Capture the cell that displays the provided text and extract its [X, Y] central coordinate. 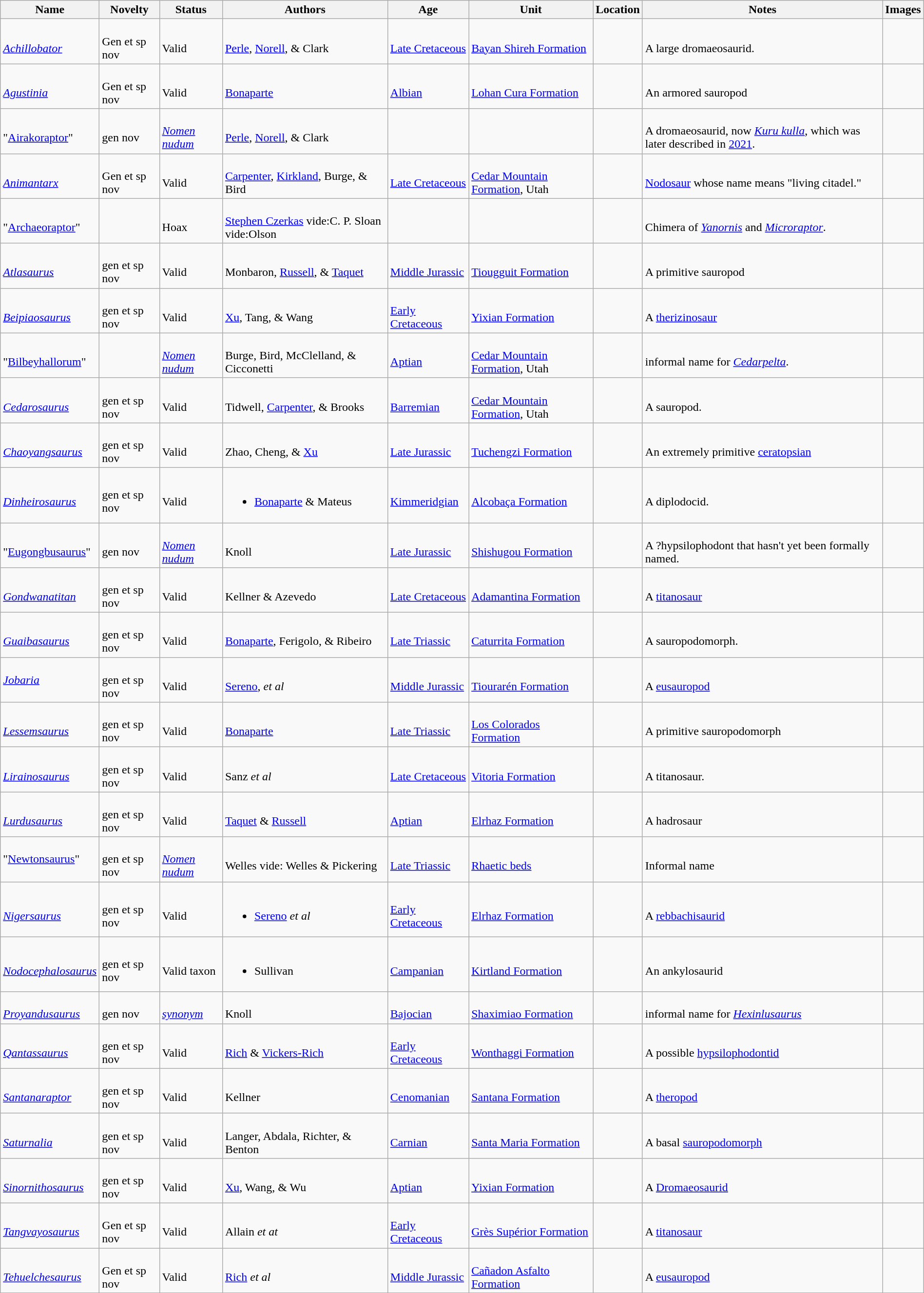
Achillobator [50, 41]
"Eugongbusaurus" [50, 545]
Vitoria Formation [531, 770]
Proyandusaurus [50, 1008]
Sinornithosaurus [50, 1180]
Notes [762, 10]
Langer, Abdala, Richter, & Benton [305, 1136]
"Airakoraptor" [50, 131]
Allain et at [305, 1225]
Chimera of Yanornis and Microraptor. [762, 221]
Kellner & Azevedo [305, 590]
Name [50, 10]
Stephen Czerkas vide:C. P. Sloan vide:Olson [305, 221]
Atlasaurus [50, 266]
Bayan Shireh Formation [531, 41]
Albian [428, 86]
Tuchengzi Formation [531, 445]
A rebbachisaurid [762, 909]
Valid taxon [191, 964]
A sauropod. [762, 400]
Taquet & Russell [305, 814]
Nigersaurus [50, 909]
Tiourarén Formation [531, 680]
Unit [531, 10]
Agustinia [50, 86]
Los Colorados Formation [531, 725]
Sereno et al [305, 909]
Lirainosaurus [50, 770]
An extremely primitive ceratopsian [762, 445]
A dromaeosaurid, now Kuru kulla, which was later described in 2021. [762, 131]
Authors [305, 10]
Adamantina Formation [531, 590]
Beipiaosaurus [50, 310]
Tidwell, Carpenter, & Brooks [305, 400]
A ?hypsilophodont that hasn't yet been formally named. [762, 545]
Bajocian [428, 1008]
Sanz et al [305, 770]
Cenomanian [428, 1091]
Burge, Bird, McClelland, & Cicconetti [305, 355]
Bonaparte & Mateus [305, 495]
A diplodocid. [762, 495]
Images [903, 10]
Cañadon Asfalto Formation [531, 1270]
Xu, Wang, & Wu [305, 1180]
Shishugou Formation [531, 545]
Age [428, 10]
Qantassaurus [50, 1046]
Tehuelchesaurus [50, 1270]
A primitive sauropod [762, 266]
Santanaraptor [50, 1091]
Xu, Tang, & Wang [305, 310]
Santa Maria Formation [531, 1136]
Bonaparte, Ferigolo, & Ribeiro [305, 635]
Kimmeridgian [428, 495]
Dinheirosaurus [50, 495]
Guaibasaurus [50, 635]
Carnian [428, 1136]
Rich et al [305, 1270]
A titanosaur. [762, 770]
Lurdusaurus [50, 814]
An ankylosaurid [762, 964]
Carpenter, Kirkland, Burge, & Bird [305, 176]
A primitive sauropodomorph [762, 725]
A basal sauropodomorph [762, 1136]
"Newtonsaurus" [50, 859]
A hadrosaur [762, 814]
Rhaetic beds [531, 859]
Informal name [762, 859]
Novelty [130, 10]
Monbaron, Russell, & Taquet [305, 266]
Status [191, 10]
Grès Supérior Formation [531, 1225]
informal name for Cedarpelta. [762, 355]
A Dromaeosaurid [762, 1180]
Gondwanatitan [50, 590]
A large dromaeosaurid. [762, 41]
Tiougguit Formation [531, 266]
Lohan Cura Formation [531, 86]
Alcobaça Formation [531, 495]
Shaximiao Formation [531, 1008]
Tangvayosaurus [50, 1225]
Hoax [191, 221]
Kirtland Formation [531, 964]
Animantarx [50, 176]
"Archaeoraptor" [50, 221]
Welles vide: Welles & Pickering [305, 859]
An armored sauropod [762, 86]
Nodocephalosaurus [50, 964]
Saturnalia [50, 1136]
informal name for Hexinlusaurus [762, 1008]
Caturrita Formation [531, 635]
Kellner [305, 1091]
Jobaria [50, 680]
A theropod [762, 1091]
Barremian [428, 400]
synonym [191, 1008]
Lessemsaurus [50, 725]
Rich & Vickers-Rich [305, 1046]
Cedarosaurus [50, 400]
Santana Formation [531, 1091]
Campanian [428, 964]
A sauropodomorph. [762, 635]
"Bilbeyhallorum" [50, 355]
Sullivan [305, 964]
A possible hypsilophodontid [762, 1046]
A therizinosaur [762, 310]
Chaoyangsaurus [50, 445]
Wonthaggi Formation [531, 1046]
Sereno, et al [305, 680]
Nodosaur whose name means "living citadel." [762, 176]
Location [618, 10]
Zhao, Cheng, & Xu [305, 445]
